Locate the cell with the specified text and output its [X, Y] center coordinate. 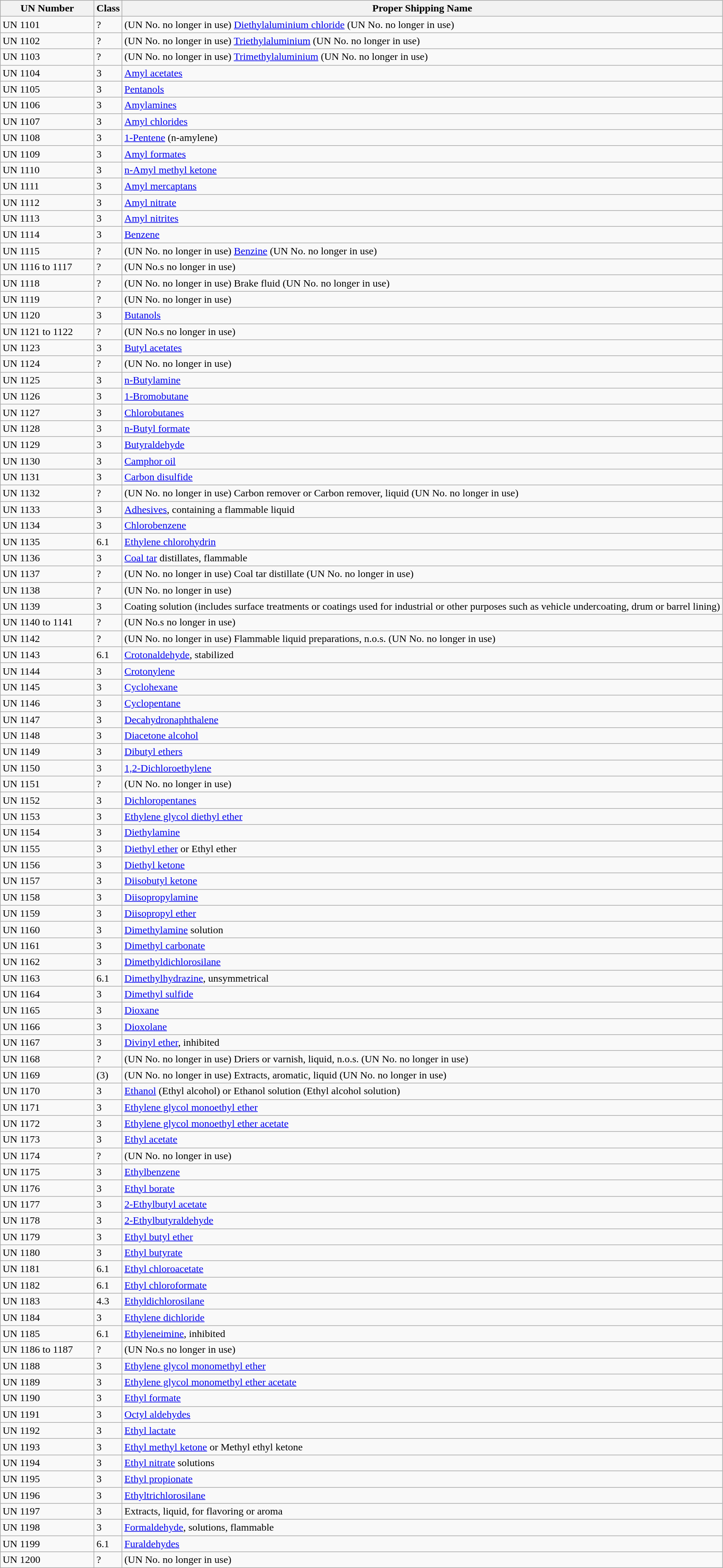
UN 1135 [48, 542]
(UN No. no longer in use) Diethylaluminium chloride (UN No. no longer in use) [422, 25]
UN 1116 to 1117 [48, 267]
Ethyl formate [422, 1398]
UN Number [48, 8]
UN 1176 [48, 1188]
Ethyl butyrate [422, 1253]
UN 1154 [48, 833]
4.3 [108, 1301]
Extracts, liquid, for flavoring or aroma [422, 1512]
UN 1115 [48, 251]
Ethyl lactate [422, 1430]
Amyl chlorides [422, 121]
UN 1165 [48, 1011]
UN 1171 [48, 1107]
UN 1189 [48, 1382]
(UN No. no longer in use) Flammable liquid preparations, n.o.s. (UN No. no longer in use) [422, 639]
UN 1142 [48, 639]
UN 1149 [48, 752]
Ethylene glycol monomethyl ether [422, 1366]
UN 1132 [48, 493]
Coal tar distillates, flammable [422, 558]
UN 1197 [48, 1512]
Diisopropylamine [422, 897]
Octyl aldehydes [422, 1414]
Diacetone alcohol [422, 736]
UN 1173 [48, 1140]
Dimethylamine solution [422, 929]
Dioxolane [422, 1027]
Amyl nitrites [422, 219]
UN 1159 [48, 913]
UN 1183 [48, 1301]
UN 1196 [48, 1495]
Cyclopentane [422, 703]
UN 1134 [48, 526]
(UN No. no longer in use) Brake fluid (UN No. no longer in use) [422, 283]
(UN No. no longer in use) Triethylaluminium (UN No. no longer in use) [422, 41]
UN 1188 [48, 1366]
(UN No. no longer in use) Benzine (UN No. no longer in use) [422, 251]
UN 1198 [48, 1528]
Ethyl acetate [422, 1140]
Ethyltrichlorosilane [422, 1495]
UN 1153 [48, 816]
Ethylene glycol diethyl ether [422, 816]
UN 1178 [48, 1220]
UN 1101 [48, 25]
Divinyl ether, inhibited [422, 1043]
UN 1103 [48, 57]
UN 1148 [48, 736]
Ethyleneimine, inhibited [422, 1334]
UN 1163 [48, 978]
Chlorobenzene [422, 526]
UN 1105 [48, 89]
(UN No. no longer in use) Trimethylaluminium (UN No. no longer in use) [422, 57]
UN 1107 [48, 121]
UN 1195 [48, 1479]
Cyclohexane [422, 687]
UN 1151 [48, 784]
UN 1112 [48, 203]
Butyl acetates [422, 348]
UN 1133 [48, 510]
UN 1143 [48, 655]
Ethyl nitrate solutions [422, 1463]
UN 1185 [48, 1334]
Ethylene glycol monomethyl ether acetate [422, 1382]
Dibutyl ethers [422, 752]
1-Pentene (n-amylene) [422, 138]
UN 1131 [48, 477]
UN 1136 [48, 558]
UN 1179 [48, 1237]
Dimethyldichlorosilane [422, 962]
UN 1114 [48, 235]
Crotonaldehyde, stabilized [422, 655]
UN 1180 [48, 1253]
UN 1119 [48, 299]
UN 1193 [48, 1447]
Diisopropyl ether [422, 913]
Ethyl butyl ether [422, 1237]
UN 1111 [48, 186]
Diethylamine [422, 833]
UN 1110 [48, 170]
UN 1162 [48, 962]
Proper Shipping Name [422, 8]
Ethylene glycol monoethyl ether [422, 1107]
Camphor oil [422, 461]
UN 1157 [48, 881]
UN 1152 [48, 800]
Dimethyl carbonate [422, 946]
UN 1121 to 1122 [48, 332]
UN 1147 [48, 720]
Ethanol (Ethyl alcohol) or Ethanol solution (Ethyl alcohol solution) [422, 1091]
(UN No. no longer in use) Extracts, aromatic, liquid (UN No. no longer in use) [422, 1075]
UN 1172 [48, 1123]
Amyl mercaptans [422, 186]
UN 1106 [48, 105]
UN 1120 [48, 315]
(UN No. no longer in use) Coal tar distillate (UN No. no longer in use) [422, 574]
Diethyl ketone [422, 865]
Butyraldehyde [422, 445]
UN 1124 [48, 364]
UN 1146 [48, 703]
Ethyl chloroformate [422, 1285]
Carbon disulfide [422, 477]
UN 1174 [48, 1156]
UN 1118 [48, 283]
UN 1186 to 1187 [48, 1350]
n-Butylamine [422, 380]
Ethylene glycol monoethyl ether acetate [422, 1123]
UN 1191 [48, 1414]
2-Ethylbutyl acetate [422, 1204]
Amyl nitrate [422, 203]
UN 1192 [48, 1430]
UN 1181 [48, 1269]
UN 1164 [48, 994]
UN 1144 [48, 671]
Dichloropentanes [422, 800]
UN 1145 [48, 687]
Pentanols [422, 89]
Diethyl ether or Ethyl ether [422, 849]
UN 1109 [48, 154]
Dimethyl sulfide [422, 994]
Class [108, 8]
UN 1137 [48, 574]
(UN No. no longer in use) Carbon remover or Carbon remover, liquid (UN No. no longer in use) [422, 493]
Ethylene dichloride [422, 1317]
UN 1156 [48, 865]
UN 1177 [48, 1204]
UN 1125 [48, 380]
UN 1190 [48, 1398]
Amyl formates [422, 154]
1,2-Dichloroethylene [422, 768]
(UN No. no longer in use) Driers or varnish, liquid, n.o.s. (UN No. no longer in use) [422, 1059]
UN 1113 [48, 219]
UN 1161 [48, 946]
Chlorobutanes [422, 412]
UN 1184 [48, 1317]
Crotonylene [422, 671]
UN 1160 [48, 929]
Ethyldichlorosilane [422, 1301]
Diisobutyl ketone [422, 881]
UN 1138 [48, 590]
Amyl acetates [422, 73]
UN 1139 [48, 606]
UN 1123 [48, 348]
UN 1129 [48, 445]
Benzene [422, 235]
Coating solution (includes surface treatments or coatings used for industrial or other purposes such as vehicle undercoating, drum or barrel lining) [422, 606]
UN 1108 [48, 138]
UN 1150 [48, 768]
Ethylene chlorohydrin [422, 542]
Ethyl borate [422, 1188]
UN 1130 [48, 461]
UN 1199 [48, 1544]
n-Butyl formate [422, 428]
Amylamines [422, 105]
UN 1168 [48, 1059]
UN 1166 [48, 1027]
2-Ethylbutyraldehyde [422, 1220]
n-Amyl methyl ketone [422, 170]
UN 1169 [48, 1075]
Adhesives, containing a flammable liquid [422, 510]
Ethyl propionate [422, 1479]
Decahydronaphthalene [422, 720]
UN 1155 [48, 849]
Butanols [422, 315]
Ethyl methyl ketone or Methyl ethyl ketone [422, 1447]
UN 1102 [48, 41]
UN 1194 [48, 1463]
UN 1200 [48, 1560]
Ethyl chloroacetate [422, 1269]
Furaldehydes [422, 1544]
Dimethylhydrazine, unsymmetrical [422, 978]
Ethylbenzene [422, 1172]
UN 1170 [48, 1091]
UN 1175 [48, 1172]
UN 1167 [48, 1043]
(3) [108, 1075]
1-Bromobutane [422, 396]
UN 1104 [48, 73]
UN 1140 to 1141 [48, 622]
UN 1127 [48, 412]
Dioxane [422, 1011]
UN 1158 [48, 897]
UN 1126 [48, 396]
UN 1128 [48, 428]
UN 1182 [48, 1285]
Formaldehyde, solutions, flammable [422, 1528]
